Output the (X, Y) coordinate of the center of the cell containing the given text.  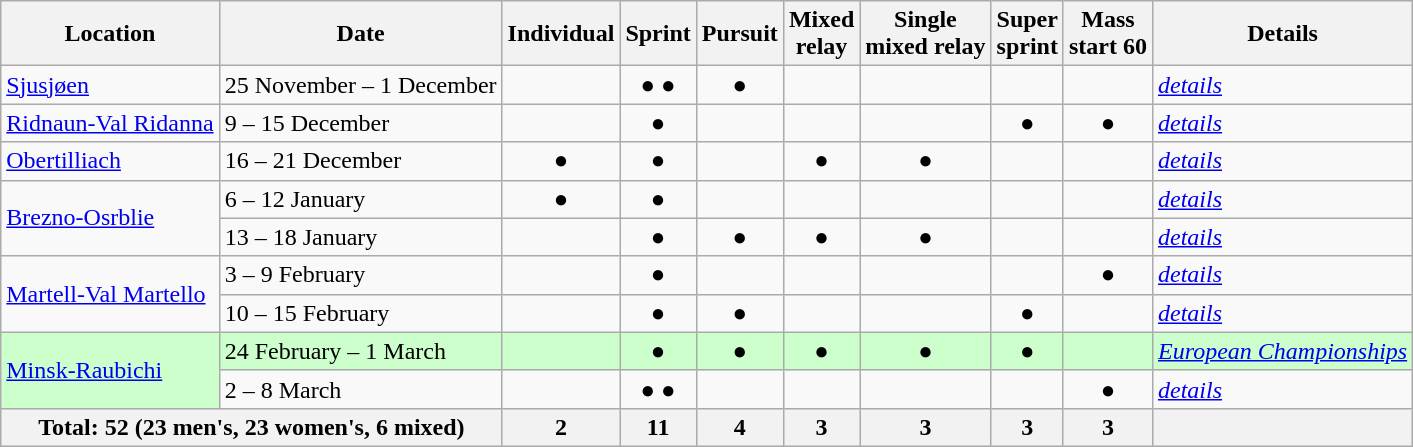
Sprint (658, 34)
9 – 15 December (360, 123)
Location (110, 34)
Martell-Val Martello (110, 294)
11 (658, 427)
Date (360, 34)
Singlemixed relay (926, 34)
Supersprint (1027, 34)
3 – 9 February (360, 275)
6 – 12 January (360, 199)
16 – 21 December (360, 161)
Minsk-Raubichi (110, 370)
Details (1282, 34)
Total: 52 (23 men's, 23 women's, 6 mixed) (252, 427)
24 February – 1 March (360, 351)
Ridnaun-Val Ridanna (110, 123)
2 – 8 March (360, 389)
European Championships (1282, 351)
10 – 15 February (360, 313)
4 (740, 427)
Mixedrelay (821, 34)
Pursuit (740, 34)
Brezno-Osrblie (110, 218)
2 (561, 427)
13 – 18 January (360, 237)
Massstart 60 (1108, 34)
Sjusjøen (110, 85)
Obertilliach (110, 161)
25 November – 1 December (360, 85)
Individual (561, 34)
